Pinpoint the cell where the given text exists, returning its (x, y) midpoint coordinate. 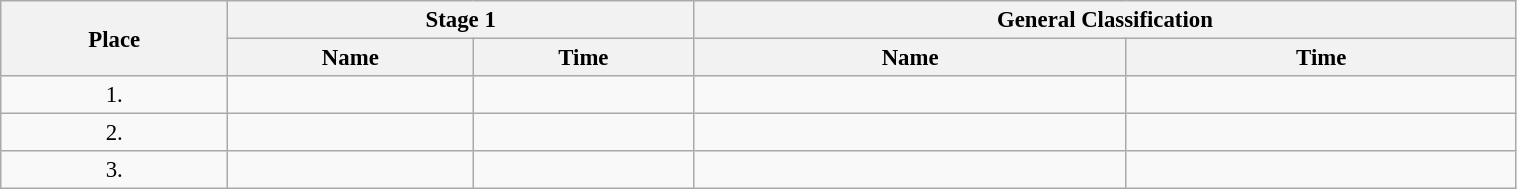
Place (114, 38)
1. (114, 95)
2. (114, 133)
Stage 1 (461, 20)
3. (114, 170)
General Classification (1105, 20)
